Determine the (x, y) coordinate at the center of the cell enclosing the given text.  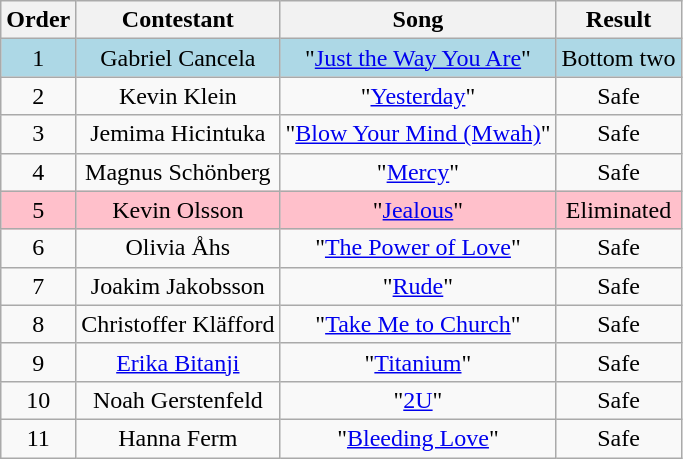
6 (38, 248)
9 (38, 362)
10 (38, 400)
11 (38, 438)
Olivia Åhs (178, 248)
Kevin Olsson (178, 210)
8 (38, 324)
Noah Gerstenfeld (178, 400)
Magnus Schönberg (178, 172)
Eliminated (618, 210)
"The Power of Love" (418, 248)
Result (618, 20)
Christoffer Kläfford (178, 324)
Hanna Ferm (178, 438)
3 (38, 134)
"Mercy" (418, 172)
Erika Bitanji (178, 362)
Bottom two (618, 58)
5 (38, 210)
2 (38, 96)
Order (38, 20)
Gabriel Cancela (178, 58)
"Titanium" (418, 362)
Jemima Hicintuka (178, 134)
Kevin Klein (178, 96)
"Rude" (418, 286)
Contestant (178, 20)
7 (38, 286)
"Bleeding Love" (418, 438)
"Just the Way You Are" (418, 58)
"2U" (418, 400)
"Blow Your Mind (Mwah)" (418, 134)
4 (38, 172)
Song (418, 20)
1 (38, 58)
"Jealous" (418, 210)
Joakim Jakobsson (178, 286)
"Take Me to Church" (418, 324)
"Yesterday" (418, 96)
